Scan for the cell matching the given text and deliver its [X, Y] coordinate at center. 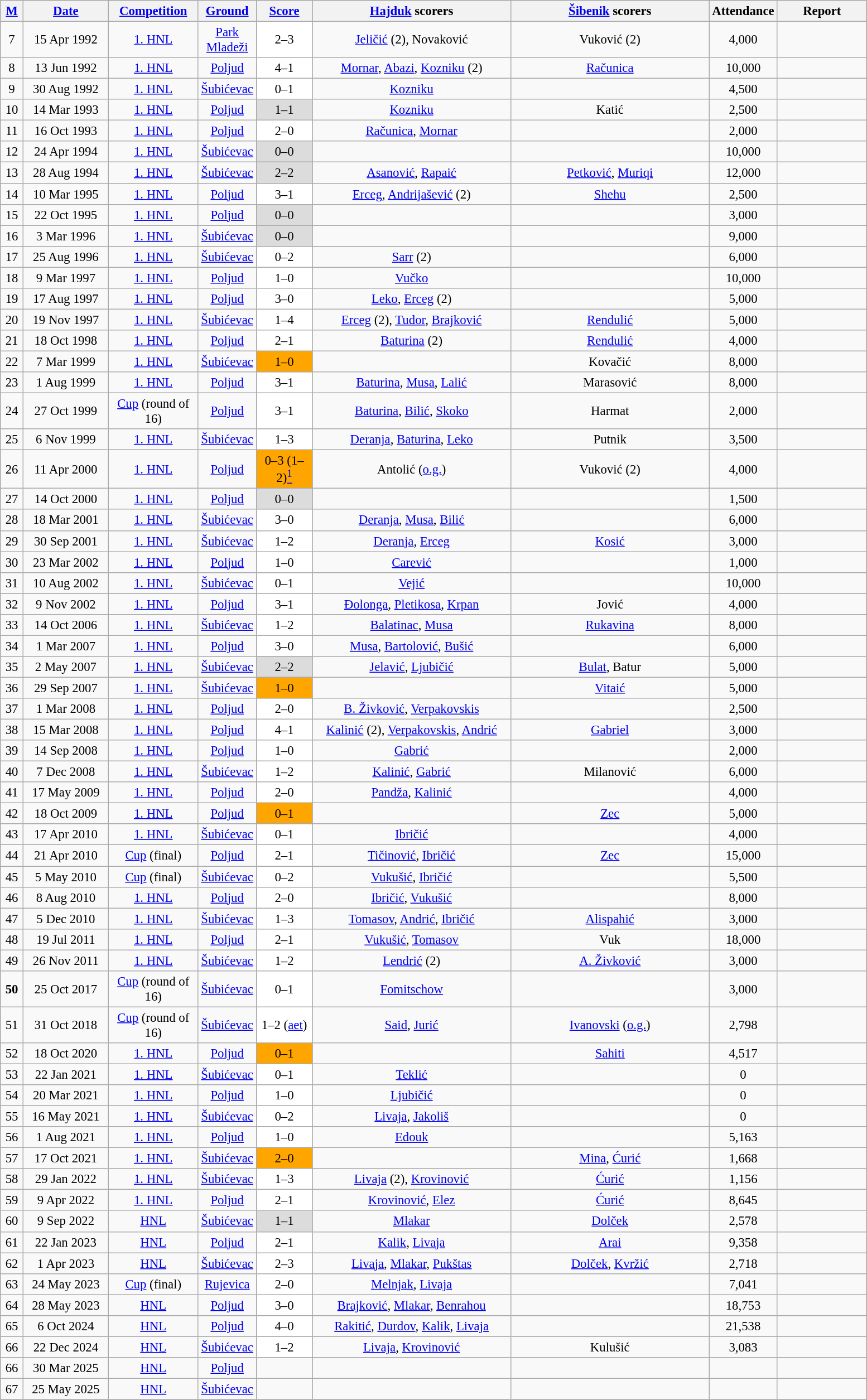
38 [12, 730]
3,500 [743, 440]
55 [12, 1117]
44 [12, 856]
16 [12, 236]
Antolić (o.g.) [412, 470]
14 [12, 194]
26 [12, 470]
17 May 2009 [66, 793]
2,798 [743, 1025]
Baturina, Bilić, Skoko [412, 412]
Kulušić [610, 1347]
Đolonga, Pletikosa, Krpan [412, 604]
17 Aug 1997 [66, 299]
Livaja, Krovinović [412, 1347]
23 Mar 2002 [66, 562]
6 Oct 2024 [66, 1326]
20 [12, 320]
14 Mar 1993 [66, 110]
Park Mladeži [227, 40]
4–0 [285, 1326]
28 [12, 520]
Ljubičić [412, 1095]
12,000 [743, 173]
20 Mar 2021 [66, 1095]
15,000 [743, 856]
Fomitschow [412, 989]
1,500 [743, 499]
Arai [610, 1242]
Kalinić, Gabrić [412, 772]
8 Aug 2010 [66, 897]
21 [12, 341]
Livaja, Jakoliš [412, 1117]
29 Sep 2007 [66, 688]
Vuk [610, 939]
53 [12, 1074]
Asanović, Rapaić [412, 173]
Baturina, Musa, Lalić [412, 383]
16 May 2021 [66, 1117]
9,000 [743, 236]
32 [12, 604]
4,517 [743, 1054]
16 Oct 1993 [66, 131]
Shehu [610, 194]
43 [12, 835]
12 [12, 152]
1–2 (aet) [285, 1025]
Livaja (2), Krovinović [412, 1179]
52 [12, 1054]
8 [12, 68]
Gabriel [610, 730]
M [12, 11]
36 [12, 688]
22 Oct 1995 [66, 215]
Petković, Muriqi [610, 173]
Mina, Ćurić [610, 1158]
9 [12, 89]
25 Oct 2017 [66, 989]
26 Nov 2011 [66, 960]
15 [12, 215]
48 [12, 939]
28 May 2023 [66, 1305]
Date [66, 11]
Ivanovski (o.g.) [610, 1025]
Dolček, Kvržić [610, 1263]
21,538 [743, 1326]
25 [12, 440]
10 Mar 1995 [66, 194]
Jeličić (2), Novaković [412, 40]
19 Nov 1997 [66, 320]
Competition [153, 11]
27 Oct 1999 [66, 412]
54 [12, 1095]
Dolček [610, 1222]
Računica, Mornar [412, 131]
18 Mar 2001 [66, 520]
34 [12, 646]
6 Nov 1999 [66, 440]
B. Živković, Verpakovskis [412, 709]
Jelavić, Ljubičić [412, 667]
30 Mar 2025 [66, 1368]
2,578 [743, 1222]
Lendrić (2) [412, 960]
Kalinić (2), Verpakovskis, Andrić [412, 730]
1,000 [743, 562]
29 Jan 2022 [66, 1179]
41 [12, 793]
22 Jan 2021 [66, 1074]
14 Oct 2006 [66, 625]
Bulat, Batur [610, 667]
67 [12, 1389]
Marasović [610, 383]
14 Sep 2008 [66, 751]
Vejić [412, 583]
23 [12, 383]
39 [12, 751]
5,500 [743, 877]
Score [285, 11]
1–4 [285, 320]
31 [12, 583]
59 [12, 1200]
5 Dec 2010 [66, 919]
Milanović [610, 772]
33 [12, 625]
Erceg (2), Tudor, Brajković [412, 320]
9 Sep 2022 [66, 1222]
14 Oct 2000 [66, 499]
40 [12, 772]
1,156 [743, 1179]
Vitaić [610, 688]
8,645 [743, 1200]
3,083 [743, 1347]
9 Nov 2002 [66, 604]
49 [12, 960]
21 Apr 2010 [66, 856]
24 May 2023 [66, 1284]
58 [12, 1179]
Carević [412, 562]
Ibričić, Vukušić [412, 897]
Said, Jurić [412, 1025]
4,500 [743, 89]
Vučko [412, 278]
Kalik, Livaja [412, 1242]
7,041 [743, 1284]
5 May 2010 [66, 877]
42 [12, 814]
0–3 (1–2)1 [285, 470]
1 Mar 2008 [66, 709]
Šibenik scorers [610, 11]
Rakitić, Durdov, Kalik, Livaja [412, 1326]
13 Jun 1992 [66, 68]
57 [12, 1158]
51 [12, 1025]
Livaja, Mlakar, Pukštas [412, 1263]
17 Oct 2021 [66, 1158]
Musa, Bartolović, Bušić [412, 646]
Brajković, Mlakar, Benrahou [412, 1305]
Balatinac, Musa [412, 625]
37 [12, 709]
65 [12, 1326]
Hajduk scorers [412, 11]
Katić [610, 110]
7 Dec 2008 [66, 772]
15 Mar 2008 [66, 730]
Tičinović, Ibričić [412, 856]
2,718 [743, 1263]
Harmat [610, 412]
2 May 2007 [66, 667]
5,163 [743, 1137]
22 [12, 361]
Report [822, 11]
28 Aug 1994 [66, 173]
63 [12, 1284]
Vukušić, Ibričić [412, 877]
Gabrić [412, 751]
Tomasov, Andrić, Ibričić [412, 919]
50 [12, 989]
10 [12, 110]
Rukavina [610, 625]
27 [12, 499]
45 [12, 877]
Deranja, Erceg [412, 541]
Pandža, Kalinić [412, 793]
18 [12, 278]
3 Mar 1996 [66, 236]
9 Mar 1997 [66, 278]
Edouk [412, 1137]
11 Apr 2000 [66, 470]
11 [12, 131]
9,358 [743, 1242]
Alispahić [610, 919]
Rujevica [227, 1284]
Sahiti [610, 1054]
30 Sep 2001 [66, 541]
Leko, Erceg (2) [412, 299]
Vukušić, Tomasov [412, 939]
7 [12, 40]
Baturina (2) [412, 341]
47 [12, 919]
17 Apr 2010 [66, 835]
1 Aug 2021 [66, 1137]
Mlakar [412, 1222]
31 Oct 2018 [66, 1025]
18 Oct 1998 [66, 341]
7 Mar 1999 [66, 361]
Računica [610, 68]
62 [12, 1263]
60 [12, 1222]
24 [12, 412]
Ground [227, 11]
Jović [610, 604]
24 Apr 1994 [66, 152]
9 Apr 2022 [66, 1200]
1 Mar 2007 [66, 646]
Kovačić [610, 361]
1 Aug 1999 [66, 383]
46 [12, 897]
1,668 [743, 1158]
Sarr (2) [412, 257]
Deranja, Baturina, Leko [412, 440]
18,000 [743, 939]
30 [12, 562]
10 Aug 2002 [66, 583]
35 [12, 667]
19 [12, 299]
Ibričić [412, 835]
1 Apr 2023 [66, 1263]
30 Aug 1992 [66, 89]
18 Oct 2020 [66, 1054]
56 [12, 1137]
A. Živković [610, 960]
Krovinović, Elez [412, 1200]
29 [12, 541]
19 Jul 2011 [66, 939]
25 May 2025 [66, 1389]
22 Jan 2023 [66, 1242]
18 Oct 2009 [66, 814]
13 [12, 173]
61 [12, 1242]
Mornar, Abazi, Kozniku (2) [412, 68]
18,753 [743, 1305]
15 Apr 1992 [66, 40]
Teklić [412, 1074]
Deranja, Musa, Bilić [412, 520]
Attendance [743, 11]
25 Aug 1996 [66, 257]
Putnik [610, 440]
Melnjak, Livaja [412, 1284]
64 [12, 1305]
17 [12, 257]
Kosić [610, 541]
22 Dec 2024 [66, 1347]
Erceg, Andrijašević (2) [412, 194]
